Return (x, y) of the center of cell containing provided text 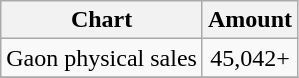
Chart (102, 20)
Amount (250, 20)
Gaon physical sales (102, 58)
45,042+ (250, 58)
